Identify which cell holds the provided text, then report its (X, Y) central coordinate. 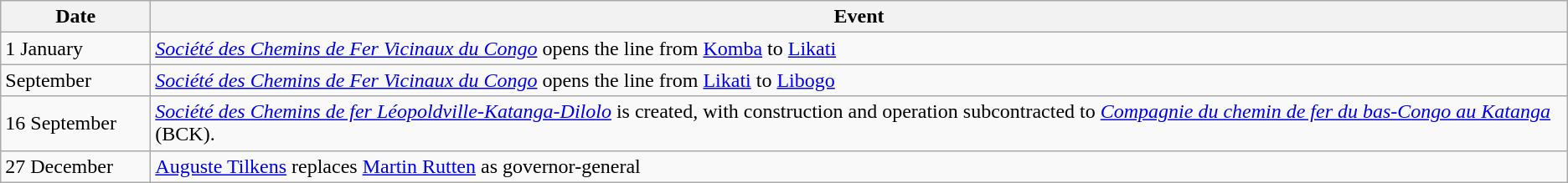
Date (75, 17)
Société des Chemins de Fer Vicinaux du Congo opens the line from Likati to Libogo (859, 80)
27 December (75, 166)
September (75, 80)
1 January (75, 48)
Auguste Tilkens replaces Martin Rutten as governor-general (859, 166)
Event (859, 17)
16 September (75, 124)
Société des Chemins de Fer Vicinaux du Congo opens the line from Komba to Likati (859, 48)
